Identify which cell holds the provided text, then report its [x, y] central coordinate. 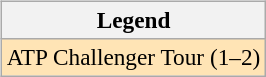
ATP Challenger Tour (1–2) [133, 57]
Legend [133, 20]
